For the text-containing cell, return its midpoint in [x, y] coordinate format. 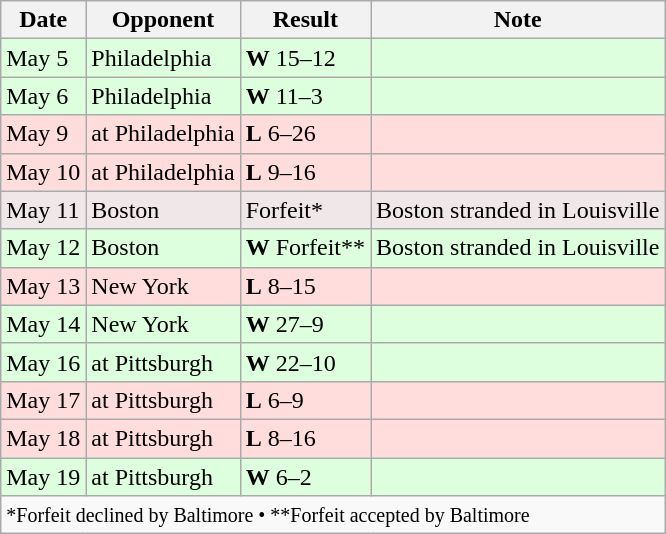
L 8–15 [305, 286]
W 15–12 [305, 58]
W Forfeit** [305, 248]
May 11 [44, 210]
L 6–26 [305, 134]
May 19 [44, 477]
W 27–9 [305, 324]
L 6–9 [305, 400]
May 18 [44, 438]
Note [518, 20]
May 13 [44, 286]
Result [305, 20]
L 9–16 [305, 172]
May 10 [44, 172]
*Forfeit declined by Baltimore • **Forfeit accepted by Baltimore [333, 515]
W 11–3 [305, 96]
Date [44, 20]
W 22–10 [305, 362]
May 16 [44, 362]
May 14 [44, 324]
May 5 [44, 58]
May 6 [44, 96]
May 9 [44, 134]
May 12 [44, 248]
Forfeit* [305, 210]
L 8–16 [305, 438]
W 6–2 [305, 477]
May 17 [44, 400]
Opponent [163, 20]
